Scan for the cell matching the given text and deliver its [X, Y] coordinate at center. 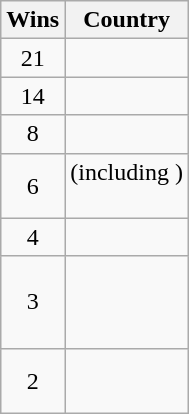
3 [33, 302]
4 [33, 237]
8 [33, 134]
Wins [33, 20]
(including ) [127, 186]
6 [33, 186]
2 [33, 380]
14 [33, 96]
Country [127, 20]
21 [33, 58]
